Identify which cell holds the provided text, then report its (x, y) central coordinate. 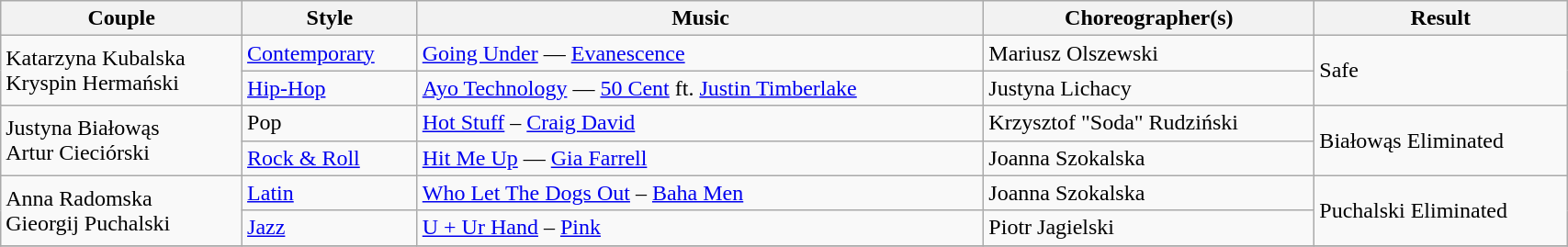
Couple (121, 18)
Anna RadomskaGieorgij Puchalski (121, 210)
Ayo Technology — 50 Cent ft. Justin Timberlake (700, 88)
Krzysztof "Soda" Rudziński (1149, 123)
Style (331, 18)
Contemporary (331, 53)
Mariusz Olszewski (1149, 53)
Puchalski Eliminated (1440, 210)
Safe (1440, 71)
Hot Stuff – Craig David (700, 123)
Katarzyna KubalskaKryspin Hermański (121, 71)
U + Ur Hand – Pink (700, 228)
Latin (331, 193)
Piotr Jagielski (1149, 228)
Going Under — Evanescence (700, 53)
Hip-Hop (331, 88)
Who Let The Dogs Out – Baha Men (700, 193)
Jazz (331, 228)
Justyna BiałowąsArtur Cieciórski (121, 140)
Justyna Lichacy (1149, 88)
Białowąs Eliminated (1440, 140)
Hit Me Up — Gia Farrell (700, 158)
Result (1440, 18)
Choreographer(s) (1149, 18)
Pop (331, 123)
Music (700, 18)
Rock & Roll (331, 158)
